For the text-containing cell, return its midpoint in (X, Y) coordinate format. 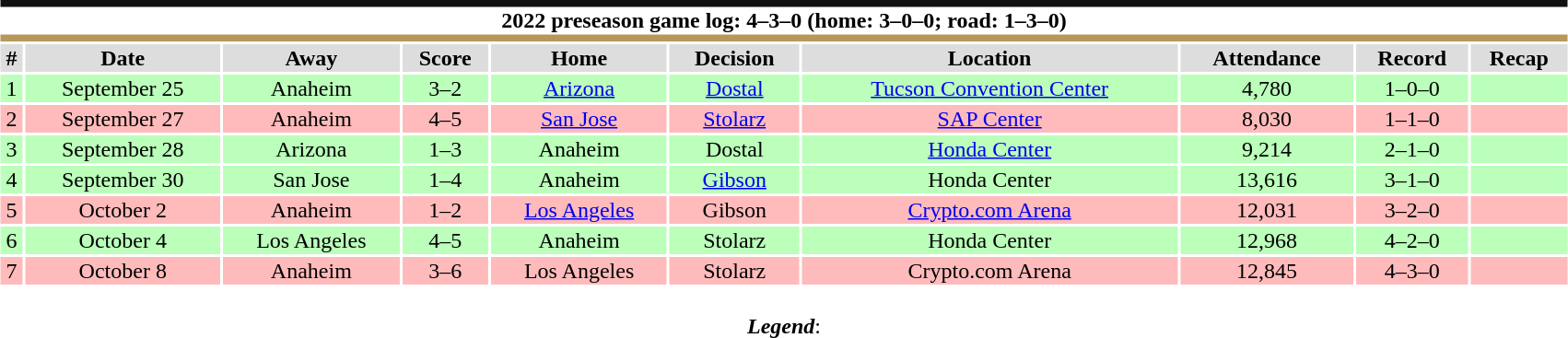
3–2–0 (1411, 210)
1–4 (445, 180)
1–1–0 (1411, 119)
6 (11, 240)
9,214 (1267, 149)
1–2 (445, 210)
13,616 (1267, 180)
12,845 (1267, 271)
12,968 (1267, 240)
2–1–0 (1411, 149)
Attendance (1267, 58)
October 4 (123, 240)
SAP Center (989, 119)
September 25 (123, 88)
# (11, 58)
Score (445, 58)
Recap (1518, 58)
4–2–0 (1411, 240)
8,030 (1267, 119)
1–3 (445, 149)
2 (11, 119)
Tucson Convention Center (989, 88)
Home (579, 58)
Date (123, 58)
September 28 (123, 149)
7 (11, 271)
4 (11, 180)
Away (311, 58)
1–0–0 (1411, 88)
3 (11, 149)
Location (989, 58)
September 30 (123, 180)
2022 preseason game log: 4–3–0 (home: 3–0–0; road: 1–3–0) (784, 20)
12,031 (1267, 210)
5 (11, 210)
September 27 (123, 119)
3–2 (445, 88)
4,780 (1267, 88)
October 2 (123, 210)
1 (11, 88)
Record (1411, 58)
4–3–0 (1411, 271)
Decision (734, 58)
3–1–0 (1411, 180)
October 8 (123, 271)
3–6 (445, 271)
